Search for the cell housing the specified text and yield its [X, Y] center coordinate. 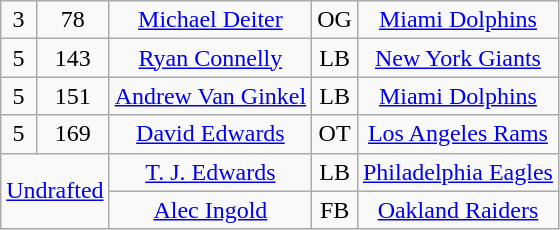
Ryan Connelly [210, 58]
OT [335, 134]
T. J. Edwards [210, 172]
143 [72, 58]
Andrew Van Ginkel [210, 96]
Undrafted [55, 191]
FB [335, 210]
David Edwards [210, 134]
3 [19, 20]
New York Giants [458, 58]
Alec Ingold [210, 210]
Michael Deiter [210, 20]
151 [72, 96]
Philadelphia Eagles [458, 172]
78 [72, 20]
169 [72, 134]
Los Angeles Rams [458, 134]
Oakland Raiders [458, 210]
OG [335, 20]
